Locate the cell with the specified text and output its (X, Y) center coordinate. 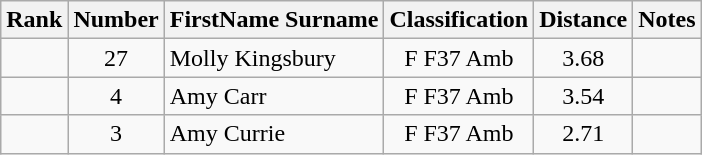
3.54 (584, 96)
Rank (34, 20)
Molly Kingsbury (274, 58)
3.68 (584, 58)
Notes (667, 20)
Amy Carr (274, 96)
27 (116, 58)
Amy Currie (274, 134)
3 (116, 134)
Classification (459, 20)
Distance (584, 20)
2.71 (584, 134)
Number (116, 20)
FirstName Surname (274, 20)
4 (116, 96)
